Pinpoint the cell where the given text exists, returning its [X, Y] midpoint coordinate. 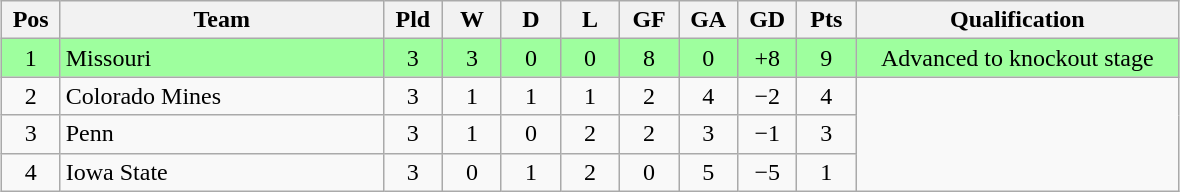
GA [708, 20]
D [530, 20]
Advanced to knockout stage [1018, 58]
L [590, 20]
−5 [768, 172]
GF [650, 20]
Missouri [222, 58]
Team [222, 20]
W [472, 20]
Iowa State [222, 172]
+8 [768, 58]
Qualification [1018, 20]
5 [708, 172]
8 [650, 58]
Pts [826, 20]
Pld [412, 20]
GD [768, 20]
−2 [768, 96]
−1 [768, 134]
Pos [30, 20]
9 [826, 58]
Penn [222, 134]
Colorado Mines [222, 96]
